Capture the cell that displays the provided text and extract its [X, Y] central coordinate. 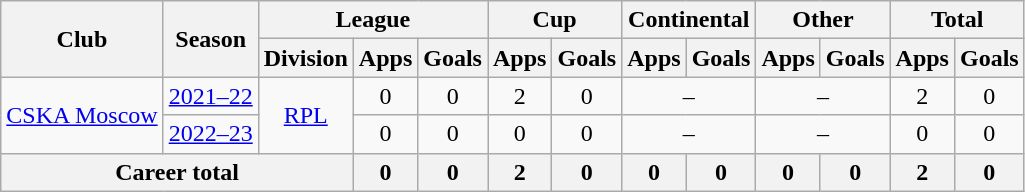
2022–23 [210, 134]
CSKA Moscow [82, 115]
RPL [306, 115]
Total [957, 20]
Cup [555, 20]
2021–22 [210, 96]
Other [823, 20]
Career total [178, 172]
Division [306, 58]
League [372, 20]
Club [82, 39]
Season [210, 39]
Continental [689, 20]
